Detect which cell encompasses the target text, then output its [x, y] center coordinate. 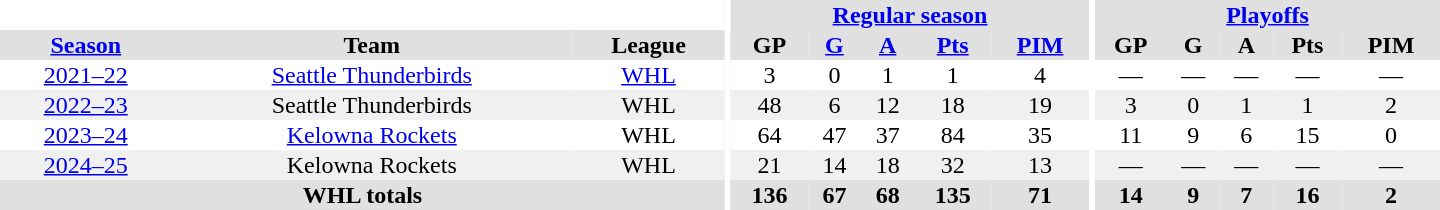
19 [1040, 105]
2022–23 [86, 105]
13 [1040, 165]
47 [834, 135]
2021–22 [86, 75]
84 [952, 135]
Playoffs [1268, 15]
15 [1308, 135]
48 [770, 105]
67 [834, 195]
16 [1308, 195]
68 [888, 195]
11 [1131, 135]
2024–25 [86, 165]
32 [952, 165]
135 [952, 195]
2023–24 [86, 135]
Regular season [910, 15]
4 [1040, 75]
WHL totals [362, 195]
League [648, 45]
35 [1040, 135]
64 [770, 135]
37 [888, 135]
7 [1246, 195]
136 [770, 195]
Season [86, 45]
21 [770, 165]
12 [888, 105]
Team [371, 45]
71 [1040, 195]
